Locate the cell with the specified text and output its (x, y) center coordinate. 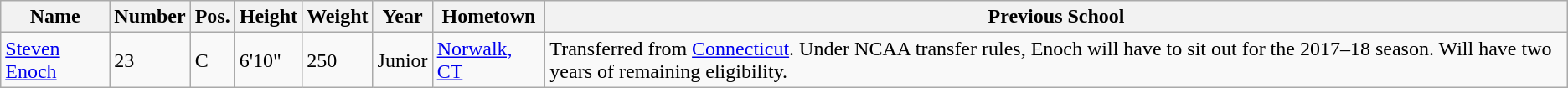
23 (150, 60)
Weight (338, 17)
Steven Enoch (55, 60)
Previous School (1056, 17)
Number (150, 17)
Norwalk, CT (489, 60)
Junior (402, 60)
Hometown (489, 17)
6'10" (268, 60)
Name (55, 17)
250 (338, 60)
Pos. (213, 17)
Year (402, 17)
C (213, 60)
Height (268, 17)
